From the cell containing the given text, extract its center point as (x, y) coordinate. 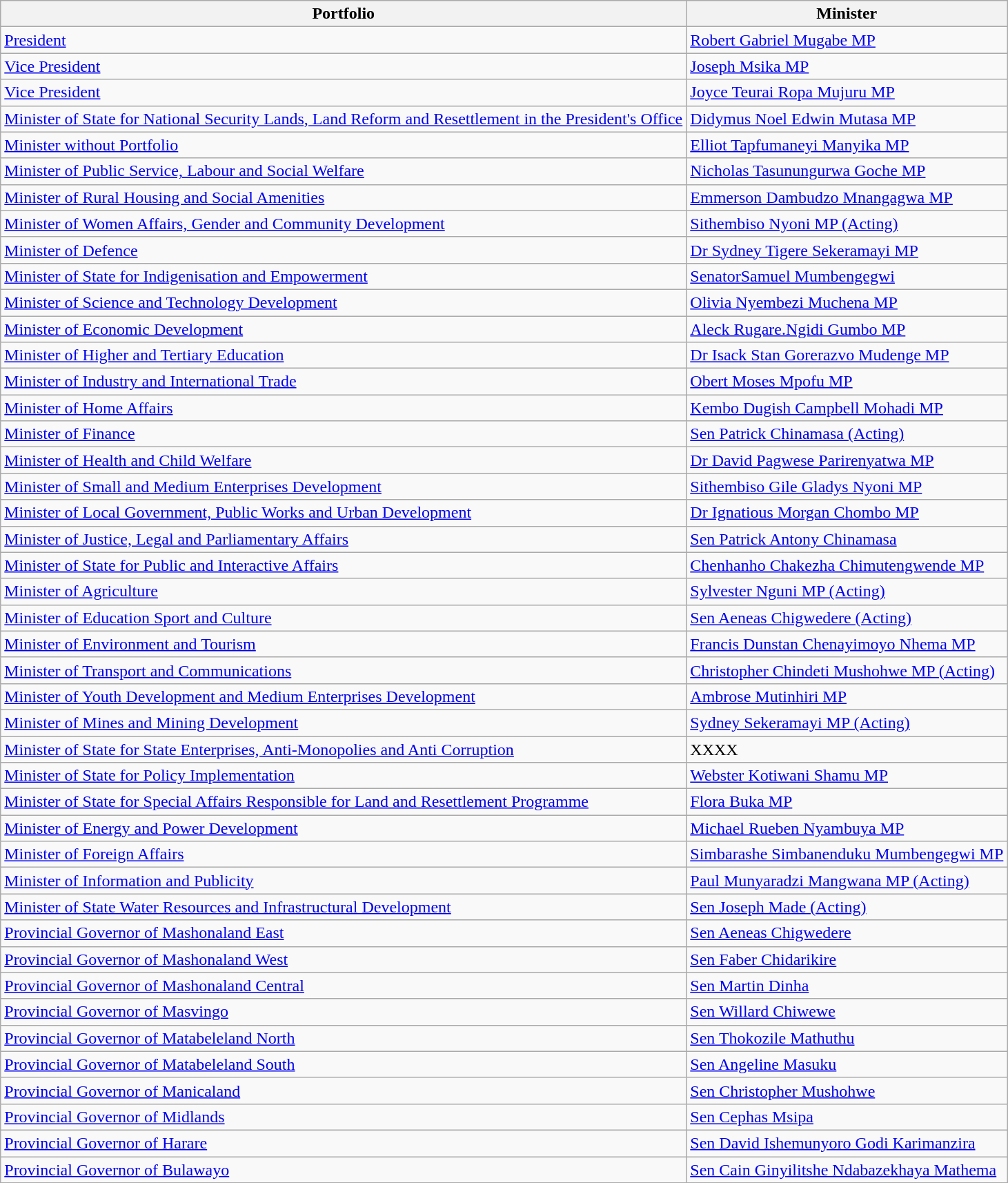
Minister of Information and Publicity (344, 881)
Minister of Economic Development (344, 329)
Minister of Higher and Tertiary Education (344, 355)
Provincial Governor of Mashonaland Central (344, 986)
Minister of State for Public and Interactive Affairs (344, 565)
Minister of State Water Resources and Infrastructural Development (344, 907)
Obert Moses Mpofu MP (847, 382)
Minister of Local Government, Public Works and Urban Development (344, 513)
Minister of Health and Child Welfare (344, 460)
Sylvester Nguni MP (Acting) (847, 591)
Minister of Finance (344, 434)
Sydney Sekeramayi MP (Acting) (847, 723)
Minister of Defence (344, 250)
Olivia Nyembezi Muchena MP (847, 302)
Minister of State for Policy Implementation (344, 776)
Minister of Transport and Communications (344, 670)
Sen David Ishemunyoro Godi Karimanzira (847, 1143)
Minister of Home Affairs (344, 408)
Minister of Education Sport and Culture (344, 618)
Didymus Noel Edwin Mutasa MP (847, 119)
Sen Angeline Masuku (847, 1064)
Paul Munyaradzi Mangwana MP (Acting) (847, 881)
Webster Kotiwani Shamu MP (847, 776)
Chenhanho Chakezha Chimutengwende MP (847, 565)
Minister of State for Special Affairs Responsible for Land and Resettlement Programme (344, 802)
Sen Thokozile Mathuthu (847, 1038)
SenatorSamuel Mumbengegwi (847, 276)
Sen Patrick Chinamasa (Acting) (847, 434)
Minister of Environment and Tourism (344, 644)
Minister of Science and Technology Development (344, 302)
Provincial Governor of Bulawayo (344, 1170)
President (344, 40)
XXXX (847, 749)
Minister of Small and Medium Enterprises Development (344, 487)
Nicholas Tasunungurwa Goche MP (847, 171)
Minister of Women Affairs, Gender and Community Development (344, 224)
Francis Dunstan Chenayimoyo Nhema MP (847, 644)
Minister without Portfolio (344, 145)
Minister of Justice, Legal and Parliamentary Affairs (344, 539)
Dr Isack Stan Gorerazvo Mudenge MP (847, 355)
Sen Aeneas Chigwedere (Acting) (847, 618)
Sen Cephas Msipa (847, 1117)
Minister of Agriculture (344, 591)
Sen Patrick Antony Chinamasa (847, 539)
Dr David Pagwese Parirenyatwa MP (847, 460)
Provincial Governor of Midlands (344, 1117)
Minister of Foreign Affairs (344, 854)
Minister of Public Service, Labour and Social Welfare (344, 171)
Robert Gabriel Mugabe MP (847, 40)
Christopher Chindeti Mushohwe MP (Acting) (847, 670)
Michael Rueben Nyambuya MP (847, 828)
Provincial Governor of Mashonaland West (344, 959)
Provincial Governor of Masvingo (344, 1012)
Kembo Dugish Campbell Mohadi MP (847, 408)
Minister of State for Indigenisation and Empowerment (344, 276)
Simbarashe Simbanenduku Mumbengegwi MP (847, 854)
Joyce Teurai Ropa Mujuru MP (847, 92)
Portfolio (344, 14)
Provincial Governor of Matabeleland North (344, 1038)
Sithembiso Gile Gladys Nyoni MP (847, 487)
Sen Aeneas Chigwedere (847, 933)
Minister of Industry and International Trade (344, 382)
Sen Christopher Mushohwe (847, 1091)
Emmerson Dambudzo Mnangagwa MP (847, 197)
Aleck Rugare.Ngidi Gumbo MP (847, 329)
Ambrose Mutinhiri MP (847, 696)
Sen Cain Ginyilitshe Ndabazekhaya Mathema (847, 1170)
Dr Sydney Tigere Sekeramayi MP (847, 250)
Provincial Governor of Harare (344, 1143)
Sen Martin Dinha (847, 986)
Flora Buka MP (847, 802)
Minister of Mines and Mining Development (344, 723)
Minister of State for National Security Lands, Land Reform and Resettlement in the President's Office (344, 119)
Minister of State for State Enterprises, Anti-Monopolies and Anti Corruption (344, 749)
Sen Faber Chidarikire (847, 959)
Sithembiso Nyoni MP (Acting) (847, 224)
Minister of Energy and Power Development (344, 828)
Provincial Governor of Mashonaland East (344, 933)
Minister of Rural Housing and Social Amenities (344, 197)
Dr Ignatious Morgan Chombo MP (847, 513)
Minister (847, 14)
Sen Willard Chiwewe (847, 1012)
Sen Joseph Made (Acting) (847, 907)
Provincial Governor of Manicaland (344, 1091)
Elliot Tapfumaneyi Manyika MP (847, 145)
Minister of Youth Development and Medium Enterprises Development (344, 696)
Joseph Msika MP (847, 66)
Provincial Governor of Matabeleland South (344, 1064)
